Detect which cell encompasses the target text, then output its [X, Y] center coordinate. 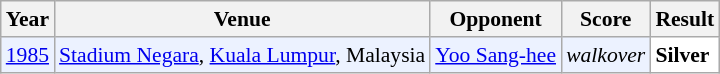
Result [684, 19]
walkover [606, 55]
Silver [684, 55]
Opponent [496, 19]
Yoo Sang-hee [496, 55]
Venue [242, 19]
Year [28, 19]
Stadium Negara, Kuala Lumpur, Malaysia [242, 55]
Score [606, 19]
1985 [28, 55]
